Capture the cell that displays the provided text and extract its [x, y] central coordinate. 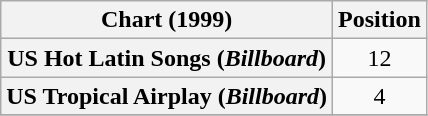
12 [380, 58]
4 [380, 96]
US Hot Latin Songs (Billboard) [167, 58]
US Tropical Airplay (Billboard) [167, 96]
Position [380, 20]
Chart (1999) [167, 20]
